Output the (x, y) coordinate of the center of the cell containing the given text.  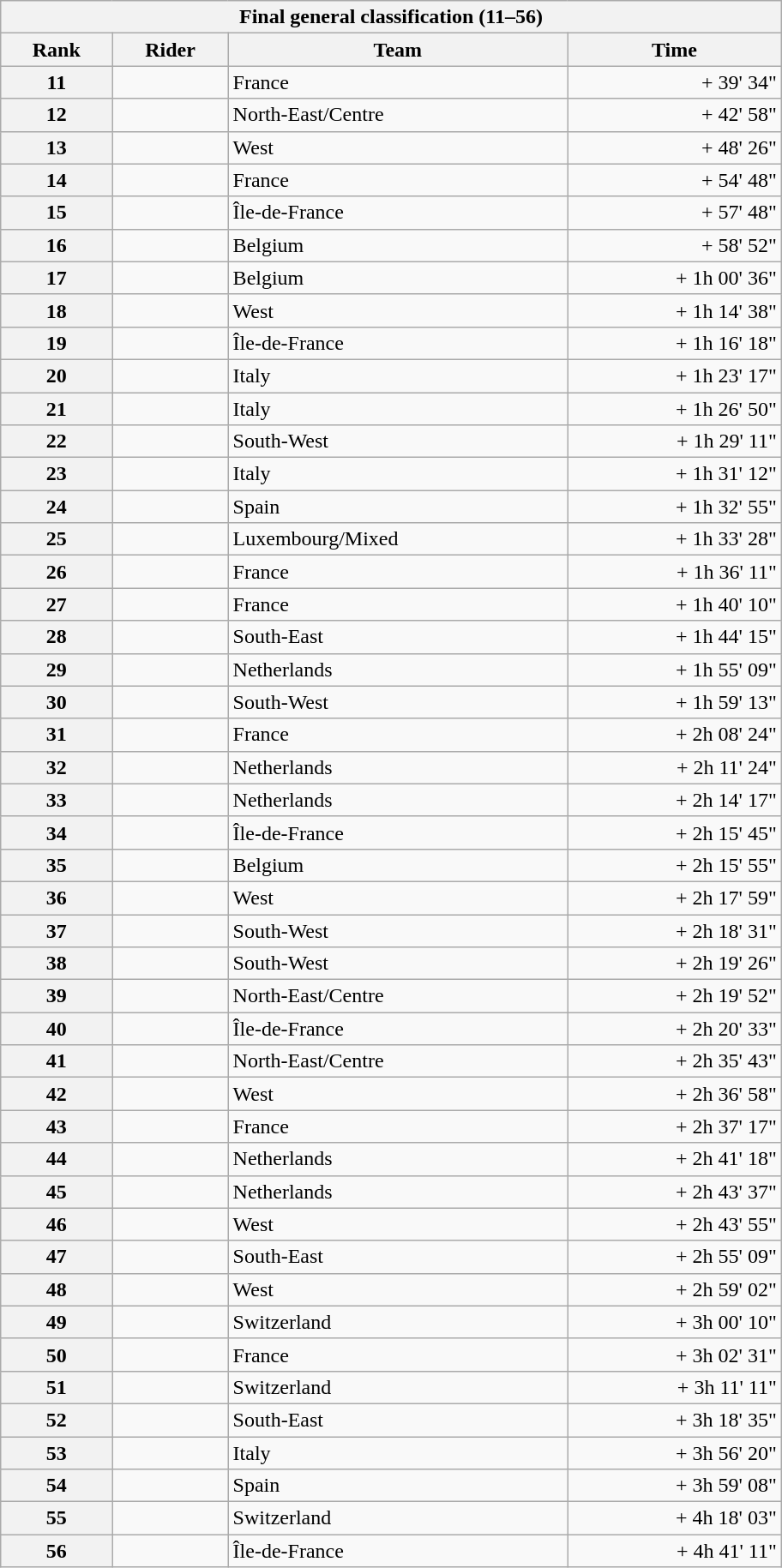
24 (57, 507)
22 (57, 442)
16 (57, 245)
33 (57, 800)
48 (57, 1289)
45 (57, 1192)
+ 1h 00' 36" (675, 278)
+ 1h 55' 09" (675, 670)
49 (57, 1322)
27 (57, 604)
+ 1h 29' 11" (675, 442)
+ 1h 32' 55" (675, 507)
53 (57, 1453)
30 (57, 702)
+ 42' 58" (675, 115)
+ 1h 59' 13" (675, 702)
Luxembourg/Mixed (398, 539)
+ 2h 59' 02" (675, 1289)
+ 3h 59' 08" (675, 1486)
38 (57, 964)
+ 2h 15' 55" (675, 865)
50 (57, 1355)
+ 2h 08' 24" (675, 735)
26 (57, 572)
+ 2h 19' 26" (675, 964)
23 (57, 474)
+ 3h 11' 11" (675, 1387)
39 (57, 996)
13 (57, 147)
41 (57, 1061)
+ 1h 40' 10" (675, 604)
+ 2h 35' 43" (675, 1061)
11 (57, 82)
+ 39' 34" (675, 82)
+ 2h 20' 33" (675, 1029)
Time (675, 50)
+ 2h 11' 24" (675, 767)
20 (57, 375)
+ 54' 48" (675, 180)
+ 2h 14' 17" (675, 800)
56 (57, 1551)
+ 1h 26' 50" (675, 409)
37 (57, 930)
55 (57, 1518)
+ 2h 37' 17" (675, 1126)
+ 1h 44' 15" (675, 637)
+ 48' 26" (675, 147)
+ 2h 55' 09" (675, 1257)
+ 3h 56' 20" (675, 1453)
Rider (170, 50)
Final general classification (11–56) (391, 17)
+ 2h 41' 18" (675, 1159)
46 (57, 1224)
51 (57, 1387)
+ 1h 16' 18" (675, 343)
+ 4h 18' 03" (675, 1518)
Rank (57, 50)
+ 2h 17' 59" (675, 898)
28 (57, 637)
44 (57, 1159)
25 (57, 539)
+ 3h 18' 35" (675, 1420)
+ 2h 43' 55" (675, 1224)
21 (57, 409)
+ 58' 52" (675, 245)
47 (57, 1257)
+ 1h 14' 38" (675, 310)
+ 2h 18' 31" (675, 930)
+ 2h 43' 37" (675, 1192)
+ 1h 23' 17" (675, 375)
54 (57, 1486)
+ 2h 15' 45" (675, 832)
17 (57, 278)
18 (57, 310)
+ 4h 41' 11" (675, 1551)
15 (57, 213)
+ 1h 36' 11" (675, 572)
12 (57, 115)
+ 3h 00' 10" (675, 1322)
+ 2h 19' 52" (675, 996)
19 (57, 343)
14 (57, 180)
31 (57, 735)
32 (57, 767)
36 (57, 898)
40 (57, 1029)
+ 57' 48" (675, 213)
52 (57, 1420)
+ 2h 36' 58" (675, 1094)
+ 1h 33' 28" (675, 539)
34 (57, 832)
43 (57, 1126)
35 (57, 865)
+ 3h 02' 31" (675, 1355)
29 (57, 670)
42 (57, 1094)
+ 1h 31' 12" (675, 474)
Team (398, 50)
